Search for the cell housing the specified text and yield its (x, y) center coordinate. 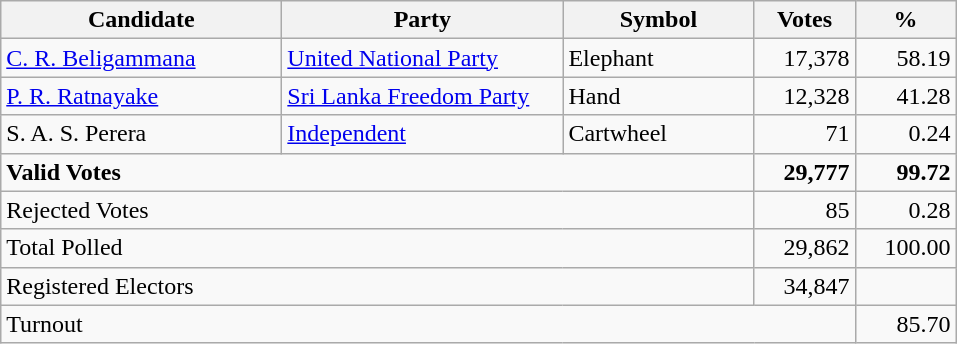
34,847 (804, 286)
85.70 (906, 324)
29,862 (804, 248)
Registered Electors (378, 286)
0.28 (906, 210)
Total Polled (378, 248)
Rejected Votes (378, 210)
United National Party (422, 58)
S. A. S. Perera (142, 134)
% (906, 20)
85 (804, 210)
Elephant (658, 58)
58.19 (906, 58)
29,777 (804, 172)
Valid Votes (378, 172)
99.72 (906, 172)
41.28 (906, 96)
Independent (422, 134)
0.24 (906, 134)
Symbol (658, 20)
Cartwheel (658, 134)
Turnout (428, 324)
Hand (658, 96)
Votes (804, 20)
Sri Lanka Freedom Party (422, 96)
Candidate (142, 20)
17,378 (804, 58)
71 (804, 134)
100.00 (906, 248)
C. R. Beligammana (142, 58)
12,328 (804, 96)
Party (422, 20)
P. R. Ratnayake (142, 96)
